Search for the cell housing the specified text and yield its (x, y) center coordinate. 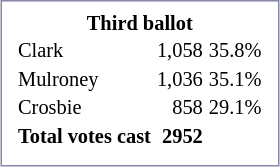
Mulroney (85, 80)
Clark (85, 52)
1,036 (180, 80)
Crosbie (85, 108)
1,058 (180, 52)
Total votes cast (85, 136)
858 (180, 108)
29.1% (235, 108)
Third ballot Clark 1,058 35.8% Mulroney 1,036 35.1% Crosbie 858 29.1% Total votes cast 2952 (140, 83)
35.8% (235, 52)
35.1% (235, 80)
2952 (180, 136)
